Output the (X, Y) coordinate of the center of the cell containing the given text.  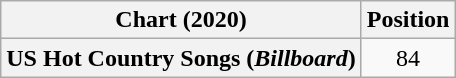
84 (408, 58)
US Hot Country Songs (Billboard) (181, 58)
Chart (2020) (181, 20)
Position (408, 20)
